Output the [x, y] coordinate of the center of the cell containing the given text.  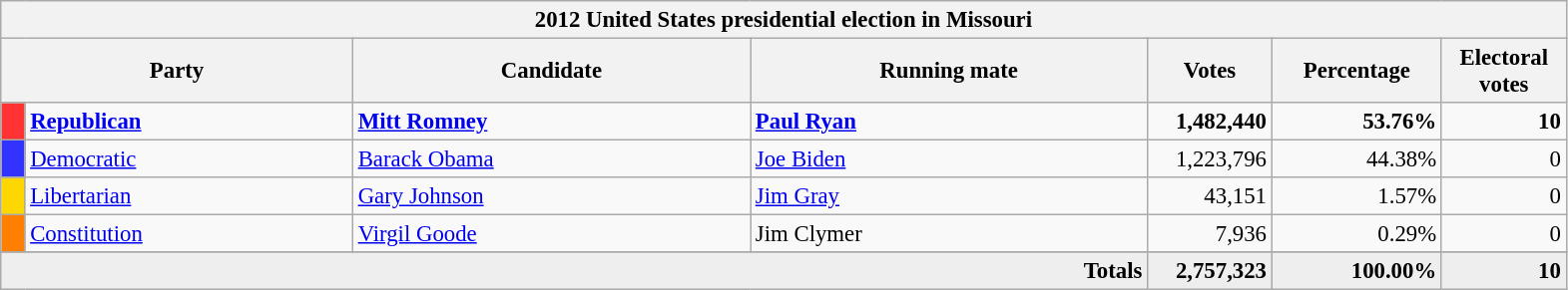
53.76% [1356, 122]
0.29% [1356, 234]
Paul Ryan [949, 122]
1,482,440 [1210, 122]
Jim Gray [949, 196]
Democratic [189, 159]
Votes [1210, 72]
43,151 [1210, 196]
Party [178, 72]
44.38% [1356, 159]
10 [1503, 122]
Virgil Goode [551, 234]
Running mate [949, 72]
1.57% [1356, 196]
Joe Biden [949, 159]
Electoral votes [1503, 72]
Jim Clymer [949, 234]
Candidate [551, 72]
Libertarian [189, 196]
Percentage [1356, 72]
Barack Obama [551, 159]
Gary Johnson [551, 196]
7,936 [1210, 234]
Republican [189, 122]
2012 United States presidential election in Missouri [784, 20]
1,223,796 [1210, 159]
Constitution [189, 234]
Mitt Romney [551, 122]
